Locate the cell with the specified text and output its [X, Y] center coordinate. 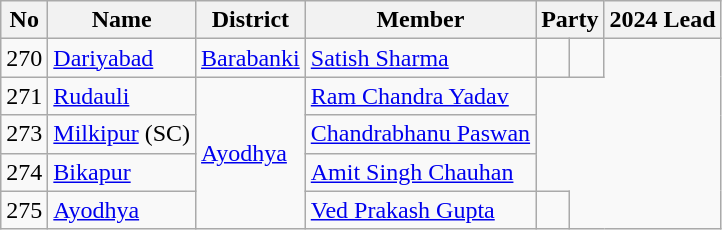
Rudauli [122, 96]
Ram Chandra Yadav [420, 96]
273 [24, 134]
2024 Lead [662, 20]
No [24, 20]
Satish Sharma [420, 58]
Name [122, 20]
270 [24, 58]
275 [24, 210]
Amit Singh Chauhan [420, 172]
Party [570, 20]
271 [24, 96]
Dariyabad [122, 58]
Ved Prakash Gupta [420, 210]
274 [24, 172]
Barabanki [251, 58]
Bikapur [122, 172]
Chandrabhanu Paswan [420, 134]
Milkipur (SC) [122, 134]
Member [420, 20]
District [251, 20]
